Output the (x, y) coordinate of the center of the cell containing the given text.  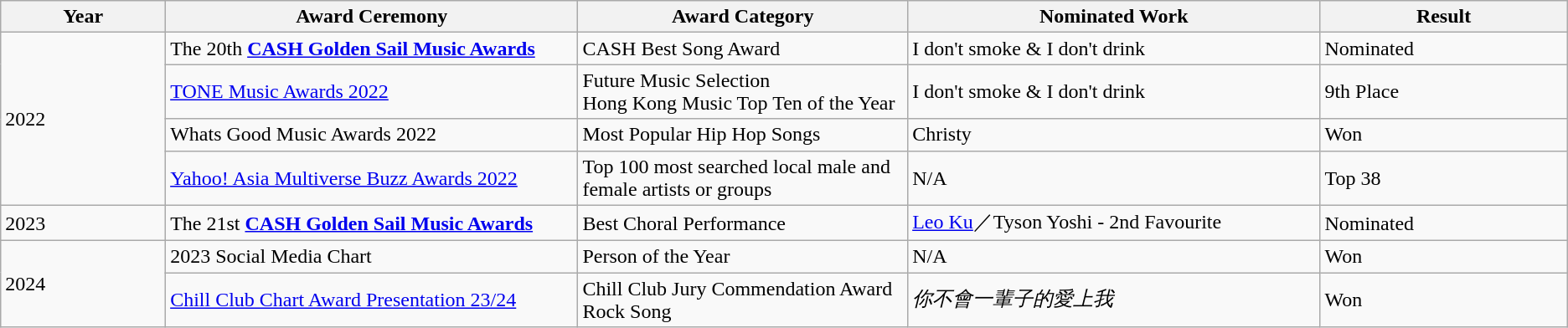
2024 (84, 284)
Leo Ku／Tyson Yoshi - 2nd Favourite (1114, 223)
Award Category (743, 17)
Chill Club Chart Award Presentation 23/24 (372, 300)
Future Music SelectionHong Kong Music Top Ten of the Year (743, 92)
Chill Club Jury Commendation Award Rock Song (743, 300)
你不會一輩子的愛上我 (1114, 300)
2022 (84, 119)
9th Place (1444, 92)
Most Popular Hip Hop Songs (743, 135)
Whats Good Music Awards 2022 (372, 135)
The 21st CASH Golden Sail Music Awards (372, 223)
The 20th CASH Golden Sail Music Awards (372, 49)
Award Ceremony (372, 17)
Yahoo! Asia Multiverse Buzz Awards 2022 (372, 177)
Person of the Year (743, 257)
Best Choral Performance (743, 223)
Top 100 most searched local male and female artists or groups (743, 177)
Year (84, 17)
CASH Best Song Award (743, 49)
Christy (1114, 135)
2023 Social Media Chart (372, 257)
TONE Music Awards 2022 (372, 92)
2023 (84, 223)
Nominated Work (1114, 17)
Top 38 (1444, 177)
Result (1444, 17)
